Detect which cell encompasses the target text, then output its [x, y] center coordinate. 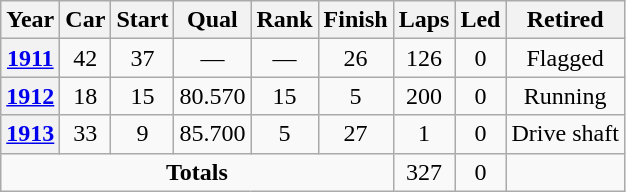
Rank [284, 20]
Retired [565, 20]
1913 [30, 134]
Finish [356, 20]
80.570 [212, 96]
18 [86, 96]
1 [424, 134]
1911 [30, 58]
126 [424, 58]
Laps [424, 20]
37 [142, 58]
Car [86, 20]
200 [424, 96]
27 [356, 134]
85.700 [212, 134]
Year [30, 20]
9 [142, 134]
26 [356, 58]
Led [480, 20]
Running [565, 96]
33 [86, 134]
Drive shaft [565, 134]
Flagged [565, 58]
Totals [197, 172]
1912 [30, 96]
Start [142, 20]
Qual [212, 20]
42 [86, 58]
327 [424, 172]
